Return [X, Y] of the center of cell containing provided text 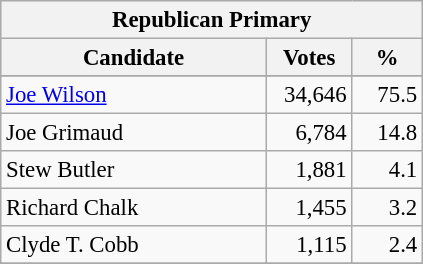
Candidate [134, 58]
Richard Chalk [134, 208]
1,455 [309, 208]
Joe Wilson [134, 95]
14.8 [388, 133]
34,646 [309, 95]
Clyde T. Cobb [134, 245]
Stew Butler [134, 170]
% [388, 58]
3.2 [388, 208]
4.1 [388, 170]
1,881 [309, 170]
1,115 [309, 245]
Votes [309, 58]
2.4 [388, 245]
Republican Primary [212, 20]
75.5 [388, 95]
6,784 [309, 133]
Joe Grimaud [134, 133]
